Provide the (x, y) coordinate of the cell's center where the given text is located.  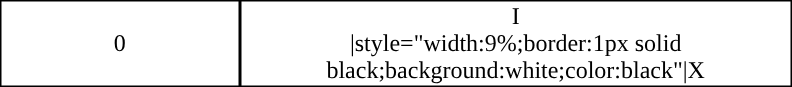
I|style="width:9%;border:1px solid black;background:white;color:black"|X (516, 44)
0 (120, 44)
